Search for the cell housing the specified text and yield its (X, Y) center coordinate. 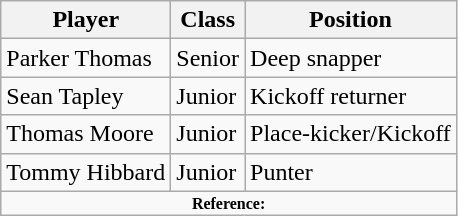
Position (351, 20)
Class (208, 20)
Kickoff returner (351, 96)
Place-kicker/Kickoff (351, 134)
Sean Tapley (86, 96)
Reference: (229, 203)
Player (86, 20)
Punter (351, 172)
Tommy Hibbard (86, 172)
Thomas Moore (86, 134)
Parker Thomas (86, 58)
Deep snapper (351, 58)
Senior (208, 58)
